For the text-containing cell, return its midpoint in [X, Y] coordinate format. 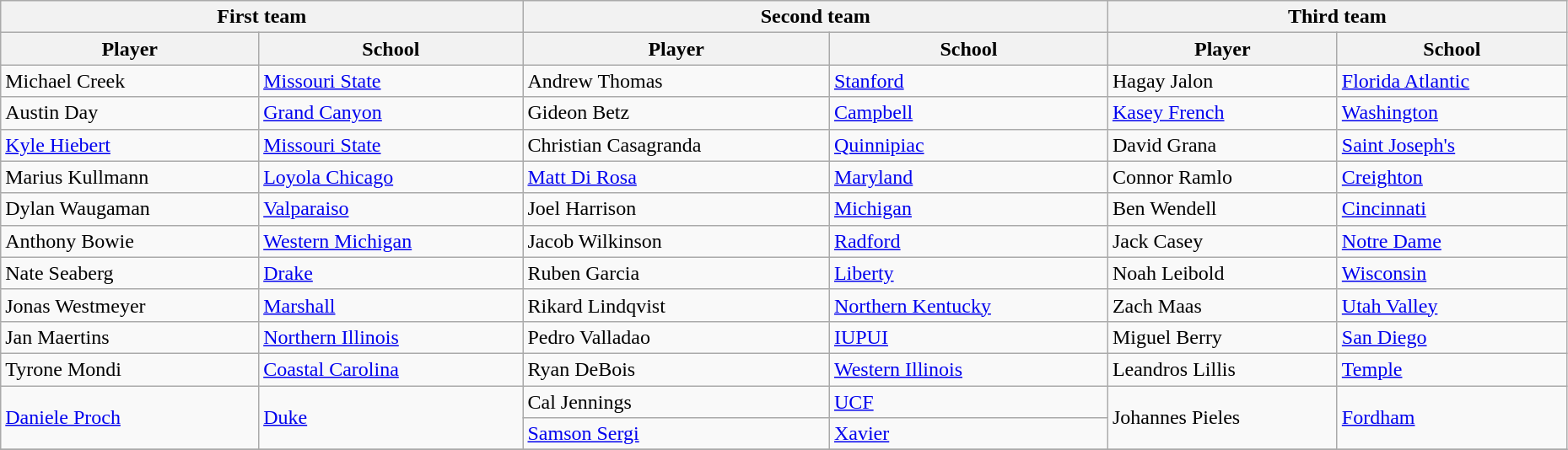
Campbell [968, 113]
Saint Joseph's [1452, 145]
Nate Seaberg [130, 273]
Utah Valley [1452, 305]
Christian Casagranda [676, 145]
Jan Maertins [130, 337]
Matt Di Rosa [676, 177]
San Diego [1452, 337]
Maryland [968, 177]
Gideon Betz [676, 113]
Fordham [1452, 418]
Northern Kentucky [968, 305]
Rikard Lindqvist [676, 305]
Creighton [1452, 177]
Western Michigan [391, 241]
Andrew Thomas [676, 81]
Grand Canyon [391, 113]
Ryan DeBois [676, 369]
Notre Dame [1452, 241]
Jacob Wilkinson [676, 241]
Loyola Chicago [391, 177]
Miguel Berry [1222, 337]
Zach Maas [1222, 305]
UCF [968, 402]
Anthony Bowie [130, 241]
Liberty [968, 273]
IUPUI [968, 337]
Ruben Garcia [676, 273]
Drake [391, 273]
Cincinnati [1452, 209]
David Grana [1222, 145]
Hagay Jalon [1222, 81]
Tyrone Mondi [130, 369]
Austin Day [130, 113]
Washington [1452, 113]
Radford [968, 241]
Wisconsin [1452, 273]
Duke [391, 418]
Ben Wendell [1222, 209]
Marius Kullmann [130, 177]
Michigan [968, 209]
Marshall [391, 305]
Pedro Valladao [676, 337]
Western Illinois [968, 369]
First team [261, 17]
Samson Sergi [676, 434]
Temple [1452, 369]
Jonas Westmeyer [130, 305]
Coastal Carolina [391, 369]
Second team [815, 17]
Daniele Proch [130, 418]
Northern Illinois [391, 337]
Stanford [968, 81]
Cal Jennings [676, 402]
Kasey French [1222, 113]
Quinnipiac [968, 145]
Kyle Hiebert [130, 145]
Michael Creek [130, 81]
Leandros Lillis [1222, 369]
Florida Atlantic [1452, 81]
Valparaiso [391, 209]
Johannes Pieles [1222, 418]
Jack Casey [1222, 241]
Noah Leibold [1222, 273]
Third team [1337, 17]
Connor Ramlo [1222, 177]
Joel Harrison [676, 209]
Xavier [968, 434]
Dylan Waugaman [130, 209]
